Identify which cell holds the provided text, then report its (x, y) central coordinate. 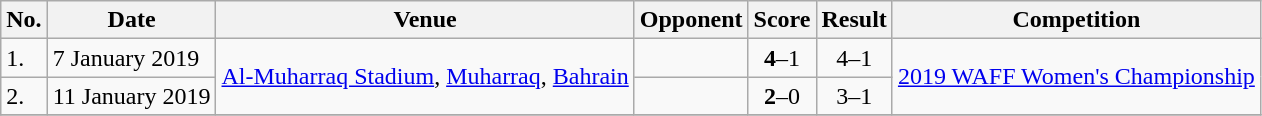
3–1 (854, 96)
Al-Muharraq Stadium, Muharraq, Bahrain (425, 77)
2019 WAFF Women's Championship (1076, 77)
Score (782, 20)
2–0 (782, 96)
Result (854, 20)
No. (24, 20)
Date (132, 20)
Opponent (691, 20)
2. (24, 96)
7 January 2019 (132, 58)
Venue (425, 20)
Competition (1076, 20)
11 January 2019 (132, 96)
1. (24, 58)
